Scan for the cell matching the given text and deliver its (x, y) coordinate at center. 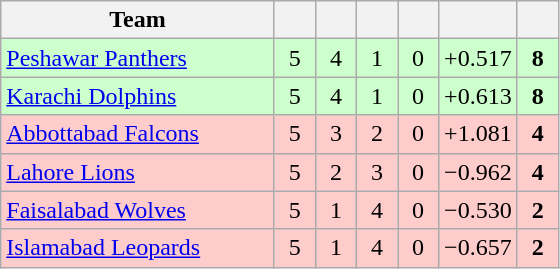
Faisalabad Wolves (138, 210)
+0.517 (478, 58)
Peshawar Panthers (138, 58)
−0.657 (478, 248)
Islamabad Leopards (138, 248)
−0.962 (478, 172)
Karachi Dolphins (138, 96)
Team (138, 20)
+0.613 (478, 96)
Lahore Lions (138, 172)
+1.081 (478, 134)
Abbottabad Falcons (138, 134)
−0.530 (478, 210)
